Locate the cell with the specified text and output its [X, Y] center coordinate. 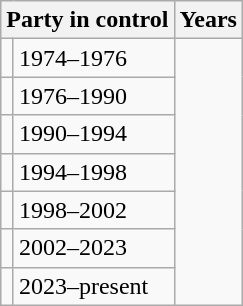
1990–1994 [94, 134]
1976–1990 [94, 96]
2023–present [94, 286]
Party in control [88, 20]
1994–1998 [94, 172]
1974–1976 [94, 58]
1998–2002 [94, 210]
Years [208, 20]
2002–2023 [94, 248]
